Determine the [X, Y] coordinate at the center of the cell enclosing the given text.  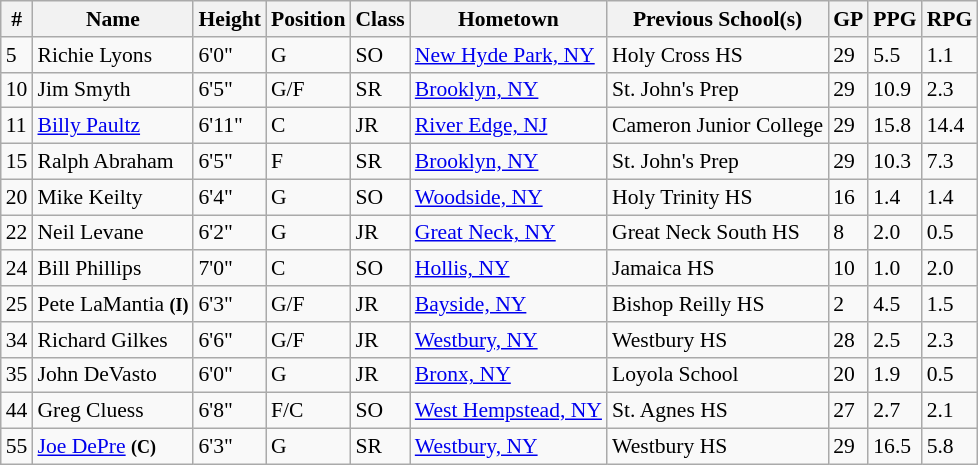
2.5 [894, 340]
16 [848, 197]
Previous School(s) [718, 19]
2 [848, 304]
35 [17, 375]
Holy Trinity HS [718, 197]
Great Neck, NY [508, 233]
Name [112, 19]
6'8" [229, 411]
7'0" [229, 269]
14.4 [950, 126]
6'2" [229, 233]
F/C [308, 411]
Richie Lyons [112, 55]
Bayside, NY [508, 304]
West Hempstead, NY [508, 411]
Jim Smyth [112, 90]
Richard Gilkes [112, 340]
Loyola School [718, 375]
Height [229, 19]
Great Neck South HS [718, 233]
28 [848, 340]
10.3 [894, 162]
Cameron Junior College [718, 126]
Neil Levane [112, 233]
GP [848, 19]
Ralph Abraham [112, 162]
5 [17, 55]
RPG [950, 19]
Jamaica HS [718, 269]
5.5 [894, 55]
11 [17, 126]
Woodside, NY [508, 197]
Pete LaMantia (I) [112, 304]
27 [848, 411]
Billy Paultz [112, 126]
6'4" [229, 197]
1.5 [950, 304]
Bronx, NY [508, 375]
15.8 [894, 126]
6'11" [229, 126]
John DeVasto [112, 375]
25 [17, 304]
8 [848, 233]
Mike Keilty [112, 197]
4.5 [894, 304]
River Edge, NJ [508, 126]
Hollis, NY [508, 269]
St. Agnes HS [718, 411]
Bill Phillips [112, 269]
Bishop Reilly HS [718, 304]
1.0 [894, 269]
6'6" [229, 340]
7.3 [950, 162]
Hometown [508, 19]
1.1 [950, 55]
Class [380, 19]
55 [17, 447]
22 [17, 233]
Greg Cluess [112, 411]
# [17, 19]
5.8 [950, 447]
Holy Cross HS [718, 55]
24 [17, 269]
Position [308, 19]
Joe DePre (C) [112, 447]
15 [17, 162]
F [308, 162]
1.9 [894, 375]
PPG [894, 19]
34 [17, 340]
44 [17, 411]
16.5 [894, 447]
New Hyde Park, NY [508, 55]
2.1 [950, 411]
10.9 [894, 90]
2.7 [894, 411]
